Search for the cell housing the specified text and yield its [X, Y] center coordinate. 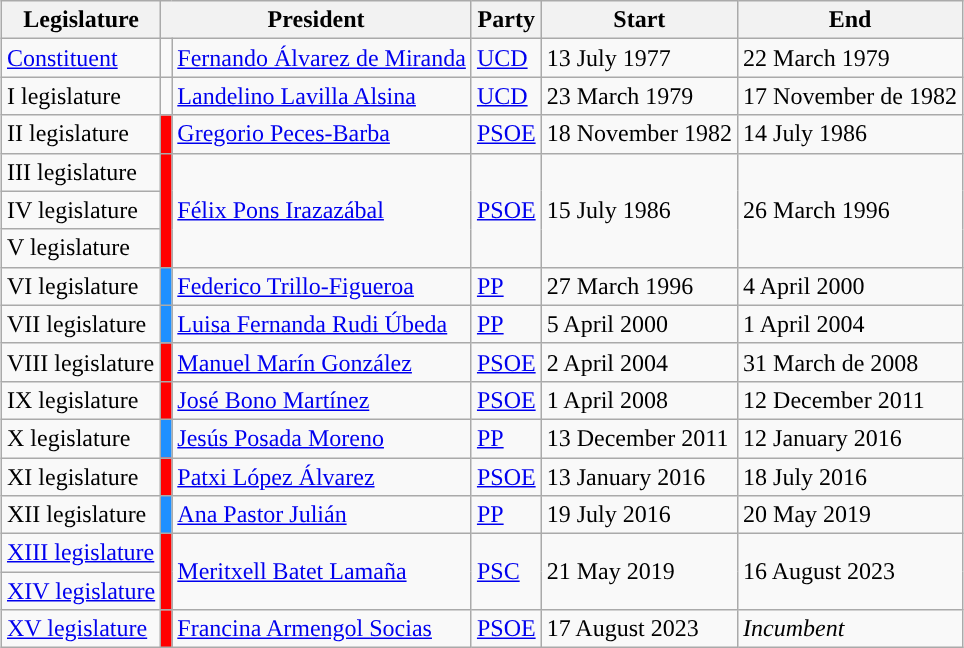
13 January 2016 [639, 477]
Gregorio Peces-Barba [322, 134]
IV legislature [80, 210]
Meritxell Batet Lamaña [322, 572]
XII legislature [80, 515]
16 August 2023 [850, 572]
15 July 1986 [639, 210]
21 May 2019 [639, 572]
IX legislature [80, 400]
17 August 2023 [639, 629]
Party [506, 20]
XIV legislature [80, 591]
II legislature [80, 134]
Incumbent [850, 629]
27 March 1996 [639, 286]
18 July 2016 [850, 477]
Félix Pons Irazazábal [322, 210]
Start [639, 20]
Federico Trillo-Figueroa [322, 286]
Ana Pastor Julián [322, 515]
13 December 2011 [639, 438]
17 November de 1982 [850, 96]
VI legislature [80, 286]
18 November 1982 [639, 134]
VII legislature [80, 324]
Constituent [80, 58]
1 April 2004 [850, 324]
VIII legislature [80, 362]
2 April 2004 [639, 362]
22 March 1979 [850, 58]
20 May 2019 [850, 515]
19 July 2016 [639, 515]
31 March de 2008 [850, 362]
Manuel Marín González [322, 362]
Legislature [80, 20]
Fernando Álvarez de Miranda [322, 58]
4 April 2000 [850, 286]
XI legislature [80, 477]
23 March 1979 [639, 96]
V legislature [80, 248]
End [850, 20]
President [316, 20]
Patxi López Álvarez [322, 477]
Francina Armengol Socias [322, 629]
13 July 1977 [639, 58]
12 January 2016 [850, 438]
1 April 2008 [639, 400]
PSC [506, 572]
14 July 1986 [850, 134]
12 December 2011 [850, 400]
X legislature [80, 438]
José Bono Martínez [322, 400]
26 March 1996 [850, 210]
I legislature [80, 96]
XIII legislature [80, 553]
5 April 2000 [639, 324]
Landelino Lavilla Alsina [322, 96]
Jesús Posada Moreno [322, 438]
XV legislature [80, 629]
Luisa Fernanda Rudi Úbeda [322, 324]
III legislature [80, 172]
